Return the [X, Y] coordinate for the center point of the cell that contains the specified text.  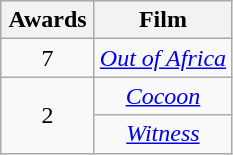
Witness [162, 134]
7 [48, 58]
Cocoon [162, 96]
Film [162, 20]
Out of Africa [162, 58]
Awards [48, 20]
2 [48, 115]
